Return the [x, y] coordinate for the center point of the cell that contains the specified text.  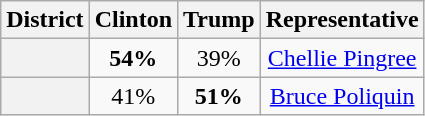
Representative [342, 20]
Bruce Poliquin [342, 96]
Clinton [133, 20]
39% [220, 58]
Trump [220, 20]
District [45, 20]
51% [220, 96]
41% [133, 96]
54% [133, 58]
Chellie Pingree [342, 58]
